Capture the cell that displays the provided text and extract its [x, y] central coordinate. 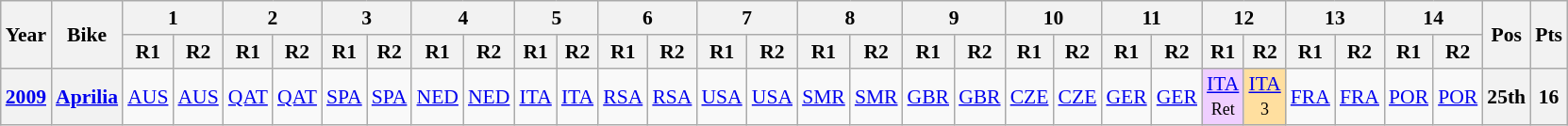
16 [1549, 96]
4 [462, 18]
Pos [1506, 34]
2009 [26, 96]
13 [1335, 18]
25th [1506, 96]
12 [1243, 18]
2 [273, 18]
ITA3 [1264, 96]
Pts [1549, 34]
11 [1151, 18]
7 [747, 18]
1 [174, 18]
5 [557, 18]
14 [1433, 18]
6 [647, 18]
8 [849, 18]
10 [1054, 18]
Bike [87, 34]
3 [366, 18]
ITARet [1223, 96]
9 [955, 18]
Aprilia [87, 96]
Year [26, 34]
